Provide the [X, Y] coordinate of the cell's center where the given text is located.  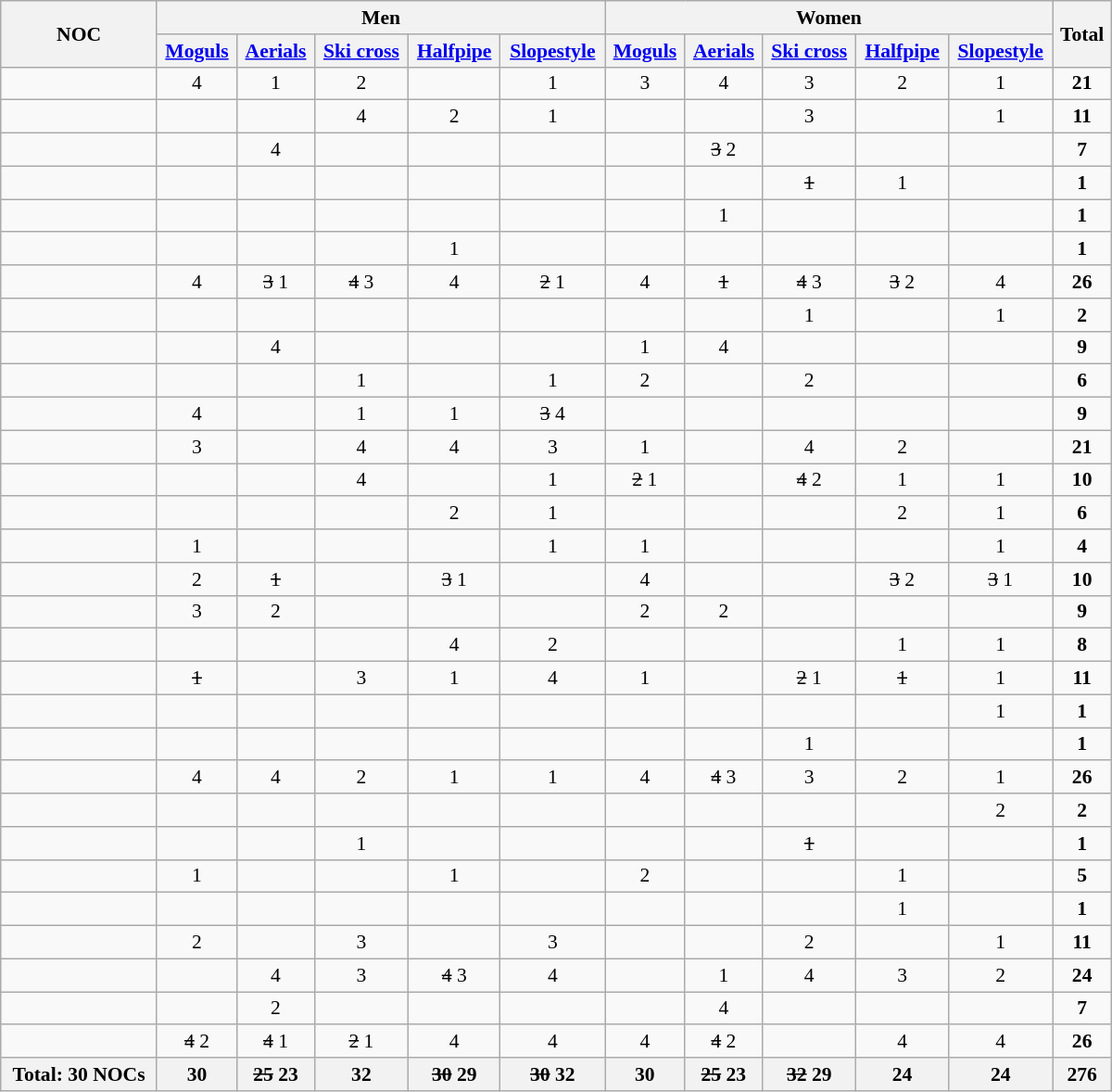
Women [828, 18]
5 [1082, 876]
Total: 30 NOCs [80, 1074]
276 [1082, 1074]
Men [380, 18]
32 [361, 1074]
NOC [80, 33]
30 32 [552, 1074]
32 29 [810, 1074]
4 1 [276, 1042]
3 4 [552, 414]
30 29 [454, 1074]
8 [1082, 645]
Total [1082, 33]
